For the text-containing cell, return its midpoint in (X, Y) coordinate format. 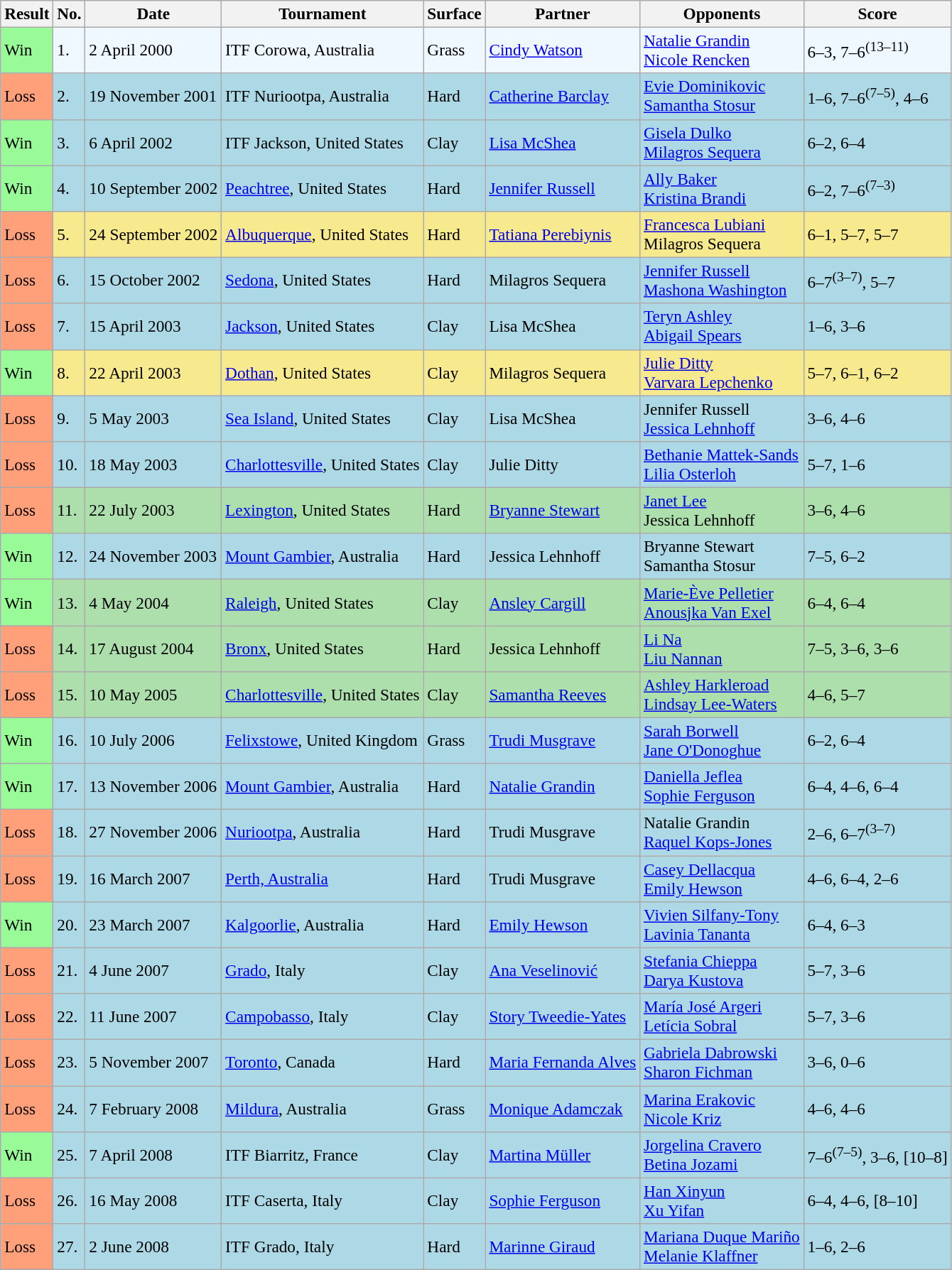
19. (70, 878)
Bethanie Mattek-Sands Lilia Osterloh (722, 465)
Mariana Duque Mariño Melanie Klaffner (722, 1246)
Marie-Ève Pelletier Anousjka Van Exel (722, 602)
ITF Caserta, Italy (323, 1200)
11 June 2007 (153, 1016)
11. (70, 510)
Grado, Italy (323, 970)
Tournament (323, 13)
Casey Dellacqua Emily Hewson (722, 878)
4. (70, 188)
27. (70, 1246)
24 November 2003 (153, 557)
Kalgoorlie, Australia (323, 925)
14. (70, 648)
13. (70, 602)
Julie Ditty Varvara Lepchenko (722, 372)
12. (70, 557)
Ashley Harkleroad Lindsay Lee-Waters (722, 695)
Nuriootpa, Australia (323, 832)
2 April 2000 (153, 50)
Emily Hewson (563, 925)
ITF Nuriootpa, Australia (323, 97)
3. (70, 142)
Lexington, United States (323, 510)
3–6, 0–6 (877, 1063)
Ana Veselinović (563, 970)
1–6, 7–6(7–5), 4–6 (877, 97)
Li Na Liu Nannan (722, 648)
Mildura, Australia (323, 1108)
Bronx, United States (323, 648)
Maria Fernanda Alves (563, 1063)
Dothan, United States (323, 372)
Marina Erakovic Nicole Kriz (722, 1108)
16 March 2007 (153, 878)
Natalie Grandin (563, 787)
2. (70, 97)
No. (70, 13)
Daniella Jeflea Sophie Ferguson (722, 787)
5 May 2003 (153, 418)
7–5, 3–6, 3–6 (877, 648)
1–6, 3–6 (877, 327)
1–6, 2–6 (877, 1246)
20. (70, 925)
Felixstowe, United Kingdom (323, 740)
22. (70, 1016)
Surface (455, 13)
Jorgelina Cravero Betina Jozami (722, 1155)
Story Tweedie-Yates (563, 1016)
Sarah Borwell Jane O'Donoghue (722, 740)
Partner (563, 13)
6–4, 6–3 (877, 925)
27 November 2006 (153, 832)
Stefania Chieppa Darya Kustova (722, 970)
6. (70, 280)
Samantha Reeves (563, 695)
15 October 2002 (153, 280)
ITF Corowa, Australia (323, 50)
7–6(7–5), 3–6, [10–8] (877, 1155)
Martina Müller (563, 1155)
7. (70, 327)
Jennifer Russell (563, 188)
22 July 2003 (153, 510)
Sea Island, United States (323, 418)
6–2, 7–6(7–3) (877, 188)
Toronto, Canada (323, 1063)
17 August 2004 (153, 648)
21. (70, 970)
Sedona, United States (323, 280)
10 July 2006 (153, 740)
Perth, Australia (323, 878)
16 May 2008 (153, 1200)
Teryn Ashley Abigail Spears (722, 327)
6 April 2002 (153, 142)
María José Argeri Letícia Sobral (722, 1016)
24 September 2002 (153, 234)
Tatiana Perebiynis (563, 234)
6–4, 4–6, 6–4 (877, 787)
Jennifer Russell Jessica Lehnhoff (722, 418)
10. (70, 465)
Peachtree, United States (323, 188)
Han Xinyun Xu Yifan (722, 1200)
13 November 2006 (153, 787)
Date (153, 13)
Natalie Grandin Nicole Rencken (722, 50)
4–6, 4–6 (877, 1108)
Janet Lee Jessica Lehnhoff (722, 510)
Marinne Giraud (563, 1246)
Sophie Ferguson (563, 1200)
Score (877, 13)
Raleigh, United States (323, 602)
7–5, 6–2 (877, 557)
Evie Dominikovic Samantha Stosur (722, 97)
Ally Baker Kristina Brandi (722, 188)
ITF Jackson, United States (323, 142)
6–7(3–7), 5–7 (877, 280)
18. (70, 832)
Natalie Grandin Raquel Kops-Jones (722, 832)
16. (70, 740)
23. (70, 1063)
4 June 2007 (153, 970)
15 April 2003 (153, 327)
5–7, 6–1, 6–2 (877, 372)
7 February 2008 (153, 1108)
Catherine Barclay (563, 97)
6–1, 5–7, 5–7 (877, 234)
17. (70, 787)
Jennifer Russell Mashona Washington (722, 280)
5–7, 1–6 (877, 465)
6–3, 7–6(13–11) (877, 50)
Result (27, 13)
15. (70, 695)
ITF Grado, Italy (323, 1246)
23 March 2007 (153, 925)
Bryanne Stewart (563, 510)
Albuquerque, United States (323, 234)
Francesca Lubiani Milagros Sequera (722, 234)
1. (70, 50)
Monique Adamczak (563, 1108)
8. (70, 372)
2–6, 6–7(3–7) (877, 832)
18 May 2003 (153, 465)
4 May 2004 (153, 602)
Bryanne Stewart Samantha Stosur (722, 557)
7 April 2008 (153, 1155)
Ansley Cargill (563, 602)
6–4, 6–4 (877, 602)
25. (70, 1155)
22 April 2003 (153, 372)
Cindy Watson (563, 50)
4–6, 6–4, 2–6 (877, 878)
Campobasso, Italy (323, 1016)
9. (70, 418)
2 June 2008 (153, 1246)
10 May 2005 (153, 695)
Julie Ditty (563, 465)
Opponents (722, 13)
5. (70, 234)
Vivien Silfany-Tony Lavinia Tananta (722, 925)
ITF Biarritz, France (323, 1155)
Jackson, United States (323, 327)
4–6, 5–7 (877, 695)
Gisela Dulko Milagros Sequera (722, 142)
5 November 2007 (153, 1063)
26. (70, 1200)
19 November 2001 (153, 97)
6–4, 4–6, [8–10] (877, 1200)
24. (70, 1108)
10 September 2002 (153, 188)
Gabriela Dabrowski Sharon Fichman (722, 1063)
